From the cell containing the given text, extract its center point as (X, Y) coordinate. 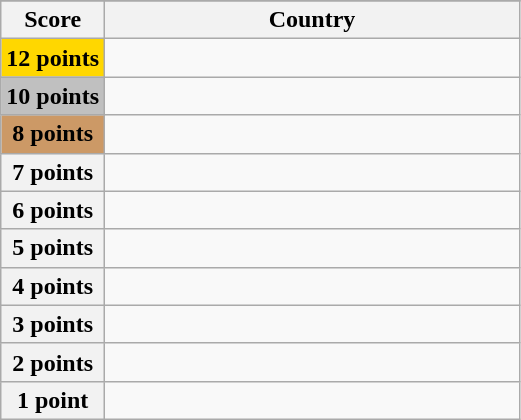
4 points (53, 286)
Score (53, 20)
8 points (53, 134)
2 points (53, 362)
1 point (53, 400)
6 points (53, 210)
7 points (53, 172)
12 points (53, 58)
3 points (53, 324)
5 points (53, 248)
Country (312, 20)
10 points (53, 96)
